Return [X, Y] of the center of cell containing provided text 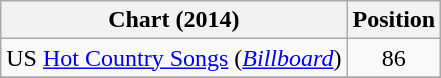
US Hot Country Songs (Billboard) [174, 58]
Position [394, 20]
86 [394, 58]
Chart (2014) [174, 20]
